Return the [X, Y] coordinate for the center point of the cell that contains the specified text.  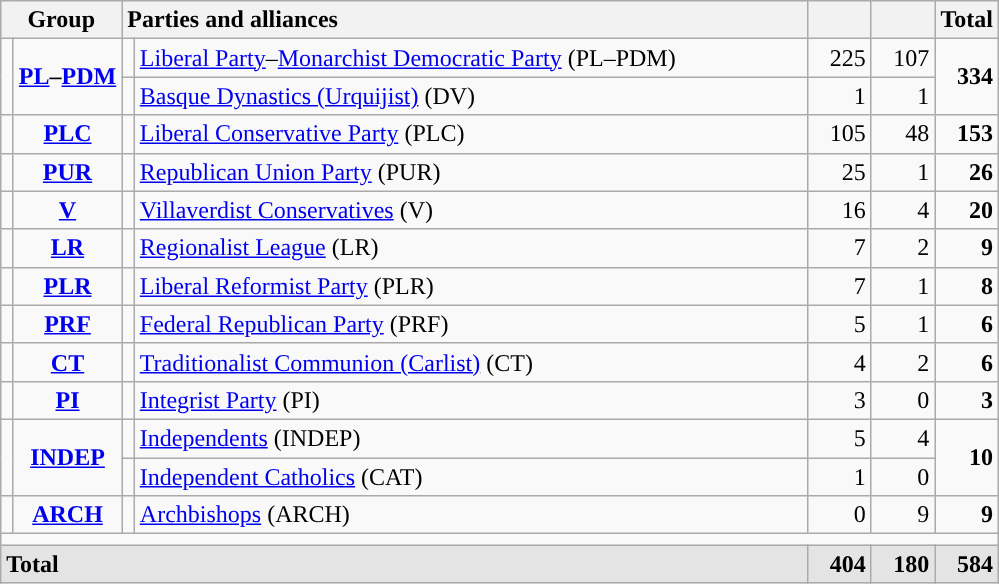
20 [967, 210]
Liberal Reformist Party (PLR) [471, 286]
Liberal Conservative Party (PLC) [471, 134]
Liberal Party–Monarchist Democratic Party (PL–PDM) [471, 58]
LR [67, 248]
153 [967, 134]
ARCH [67, 515]
48 [903, 134]
Republican Union Party (PUR) [471, 172]
PRF [67, 324]
Group [62, 20]
404 [840, 564]
Federal Republican Party (PRF) [471, 324]
PLC [67, 134]
Villaverdist Conservatives (V) [471, 210]
PL–PDM [67, 77]
105 [840, 134]
V [67, 210]
25 [840, 172]
Archbishops (ARCH) [471, 515]
INDEP [67, 457]
107 [903, 58]
PI [67, 400]
PUR [67, 172]
584 [967, 564]
8 [967, 286]
16 [840, 210]
Basque Dynastics (Urquijist) (DV) [471, 96]
10 [967, 457]
PLR [67, 286]
225 [840, 58]
26 [967, 172]
Integrist Party (PI) [471, 400]
334 [967, 77]
Parties and alliances [465, 20]
Traditionalist Communion (Carlist) (CT) [471, 362]
Independents (INDEP) [471, 438]
Independent Catholics (CAT) [471, 477]
Regionalist League (LR) [471, 248]
180 [903, 564]
CT [67, 362]
